Pinpoint the cell where the given text exists, returning its (X, Y) midpoint coordinate. 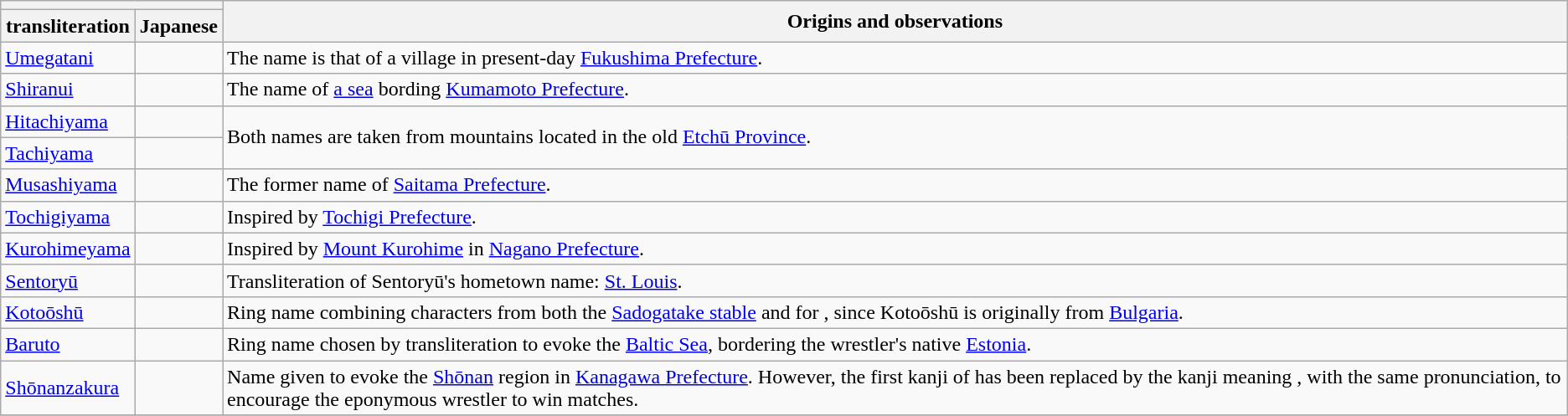
Origins and observations (895, 22)
Baruto (68, 344)
Shiranui (68, 90)
Japanese (178, 26)
Umegatani (68, 58)
The former name of Saitama Prefecture. (895, 185)
Sentoryū (68, 280)
Kotoōshū (68, 312)
Musashiyama (68, 185)
Tochigiyama (68, 217)
Ring name combining characters from both the Sadogatake stable and for , since Kotoōshū is originally from Bulgaria. (895, 312)
Transliteration of Sentoryū's hometown name: St. Louis. (895, 280)
Hitachiyama (68, 121)
Both names are taken from mountains located in the old Etchū Province. (895, 137)
Inspired by Tochigi Prefecture. (895, 217)
The name of a sea bording Kumamoto Prefecture. (895, 90)
Ring name chosen by transliteration to evoke the Baltic Sea, bordering the wrestler's native Estonia. (895, 344)
Inspired by Mount Kurohime in Nagano Prefecture. (895, 249)
Shōnanzakura (68, 387)
Kurohimeyama (68, 249)
Tachiyama (68, 153)
transliteration (68, 26)
The name is that of a village in present-day Fukushima Prefecture. (895, 58)
